Output the (x, y) coordinate of the center of the cell containing the given text.  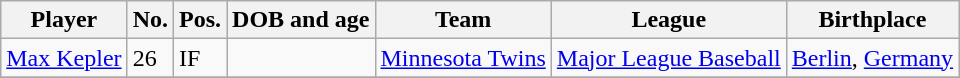
Max Kepler (64, 58)
Berlin, Germany (872, 58)
League (668, 20)
No. (150, 20)
IF (200, 58)
26 (150, 58)
Team (463, 20)
Major League Baseball (668, 58)
Player (64, 20)
Pos. (200, 20)
Minnesota Twins (463, 58)
Birthplace (872, 20)
DOB and age (301, 20)
